Detect which cell encompasses the target text, then output its [x, y] center coordinate. 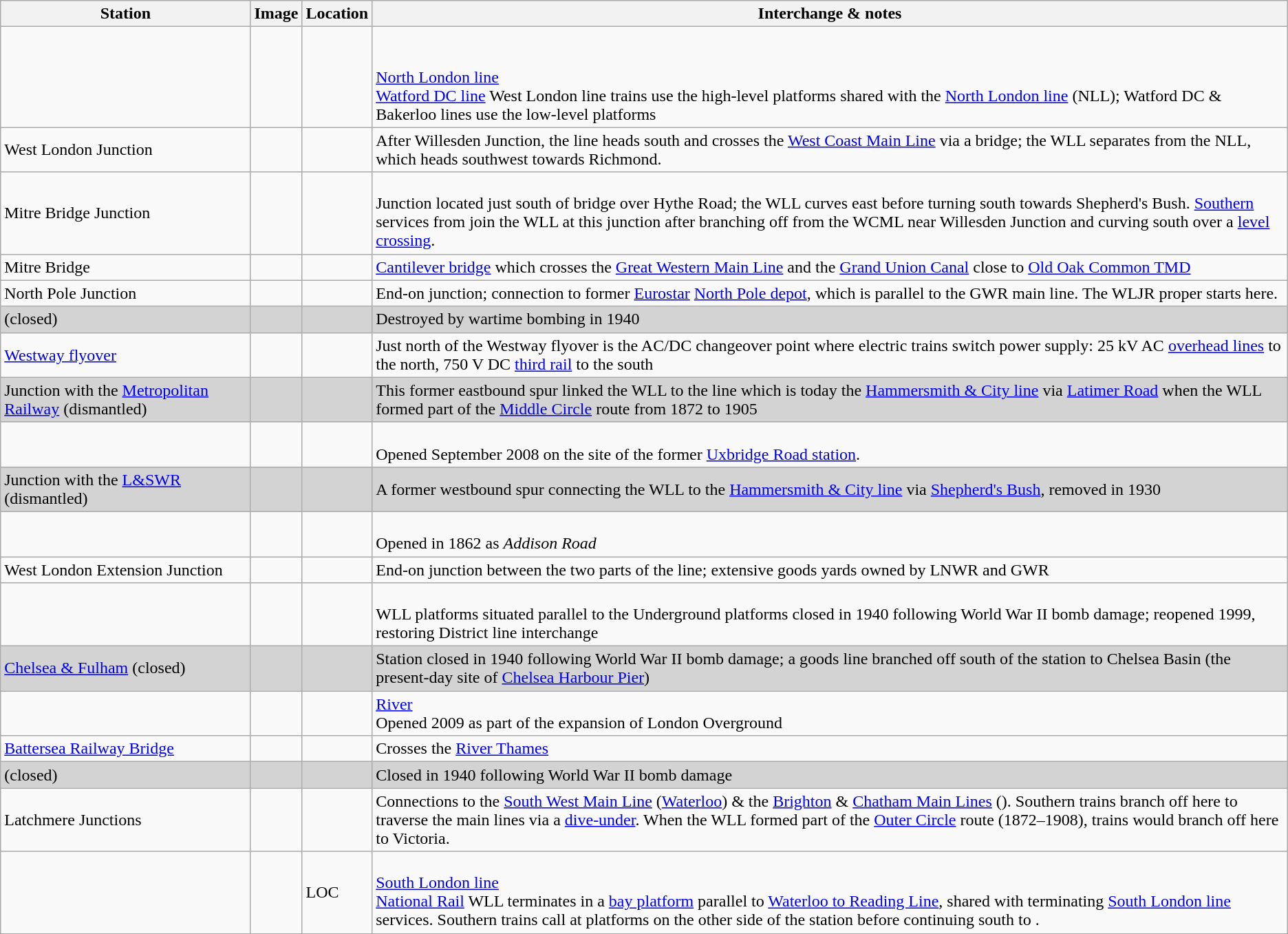
Location [337, 14]
Destroyed by wartime bombing in 1940 [830, 319]
Opened September 2008 on the site of the former Uxbridge Road station. [830, 445]
Chelsea & Fulham (closed) [125, 669]
End-on junction between the two parts of the line; extensive goods yards owned by LNWR and GWR [830, 569]
Closed in 1940 following World War II bomb damage [830, 775]
RiverOpened 2009 as part of the expansion of London Overground [830, 713]
End-on junction; connection to former Eurostar North Pole depot, which is parallel to the GWR main line. The WLJR proper starts here. [830, 293]
West London Junction [125, 150]
Image [277, 14]
Latchmere Junctions [125, 820]
West London Extension Junction [125, 569]
Station [125, 14]
Cantilever bridge which crosses the Great Western Main Line and the Grand Union Canal close to Old Oak Common TMD [830, 267]
Crosses the River Thames [830, 749]
A former westbound spur connecting the WLL to the Hammersmith & City line via Shepherd's Bush, removed in 1930 [830, 489]
Westway flyover [125, 355]
North Pole Junction [125, 293]
Mitre Bridge Junction [125, 213]
Interchange & notes [830, 14]
Junction with the L&SWR (dismantled) [125, 489]
LOC [337, 892]
Opened in 1862 as Addison Road [830, 534]
Junction with the Metropolitan Railway (dismantled) [125, 399]
Battersea Railway Bridge [125, 749]
Mitre Bridge [125, 267]
